Capture the cell that displays the provided text and extract its (X, Y) central coordinate. 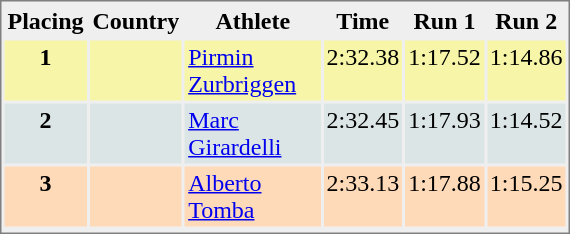
1:14.86 (526, 70)
Run 1 (444, 20)
2 (45, 134)
1:17.52 (444, 70)
Run 2 (526, 20)
1:17.88 (444, 196)
2:33.13 (362, 196)
1:14.52 (526, 134)
3 (45, 196)
Time (362, 20)
Athlete (252, 20)
2:32.45 (362, 134)
1 (45, 70)
Placing (45, 20)
Alberto Tomba (252, 196)
Country (136, 20)
1:17.93 (444, 134)
2:32.38 (362, 70)
Marc Girardelli (252, 134)
1:15.25 (526, 196)
Pirmin Zurbriggen (252, 70)
